Detect which cell encompasses the target text, then output its [X, Y] center coordinate. 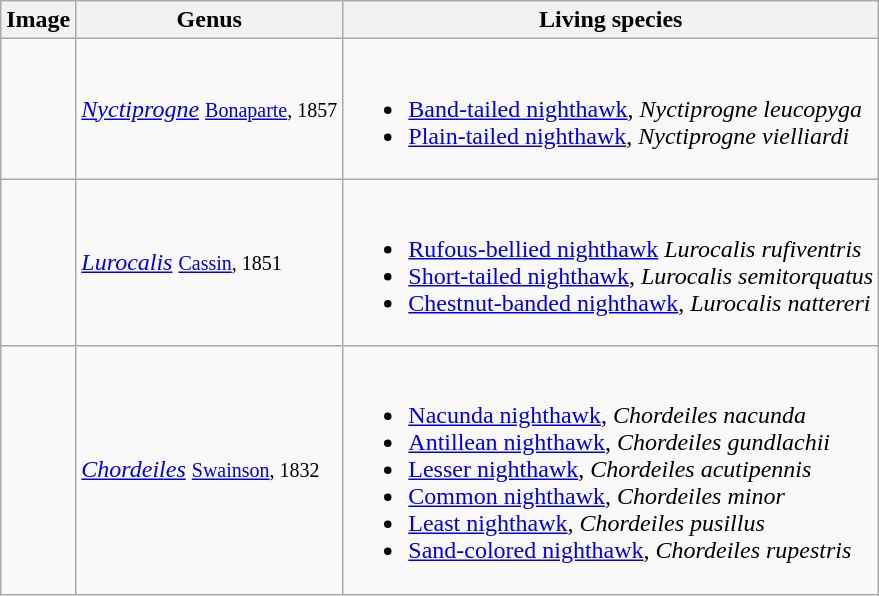
Chordeiles Swainson, 1832 [210, 470]
Band-tailed nighthawk, Nyctiprogne leucopygaPlain-tailed nighthawk, Nyctiprogne vielliardi [611, 109]
Rufous-bellied nighthawk Lurocalis rufiventrisShort-tailed nighthawk, Lurocalis semitorquatusChestnut-banded nighthawk, Lurocalis nattereri [611, 262]
Genus [210, 20]
Lurocalis Cassin, 1851 [210, 262]
Image [38, 20]
Living species [611, 20]
Nyctiprogne Bonaparte, 1857 [210, 109]
